Pinpoint the cell where the given text exists, returning its [X, Y] midpoint coordinate. 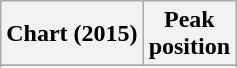
Chart (2015) [72, 34]
Peakposition [189, 34]
